Search for the cell housing the specified text and yield its [x, y] center coordinate. 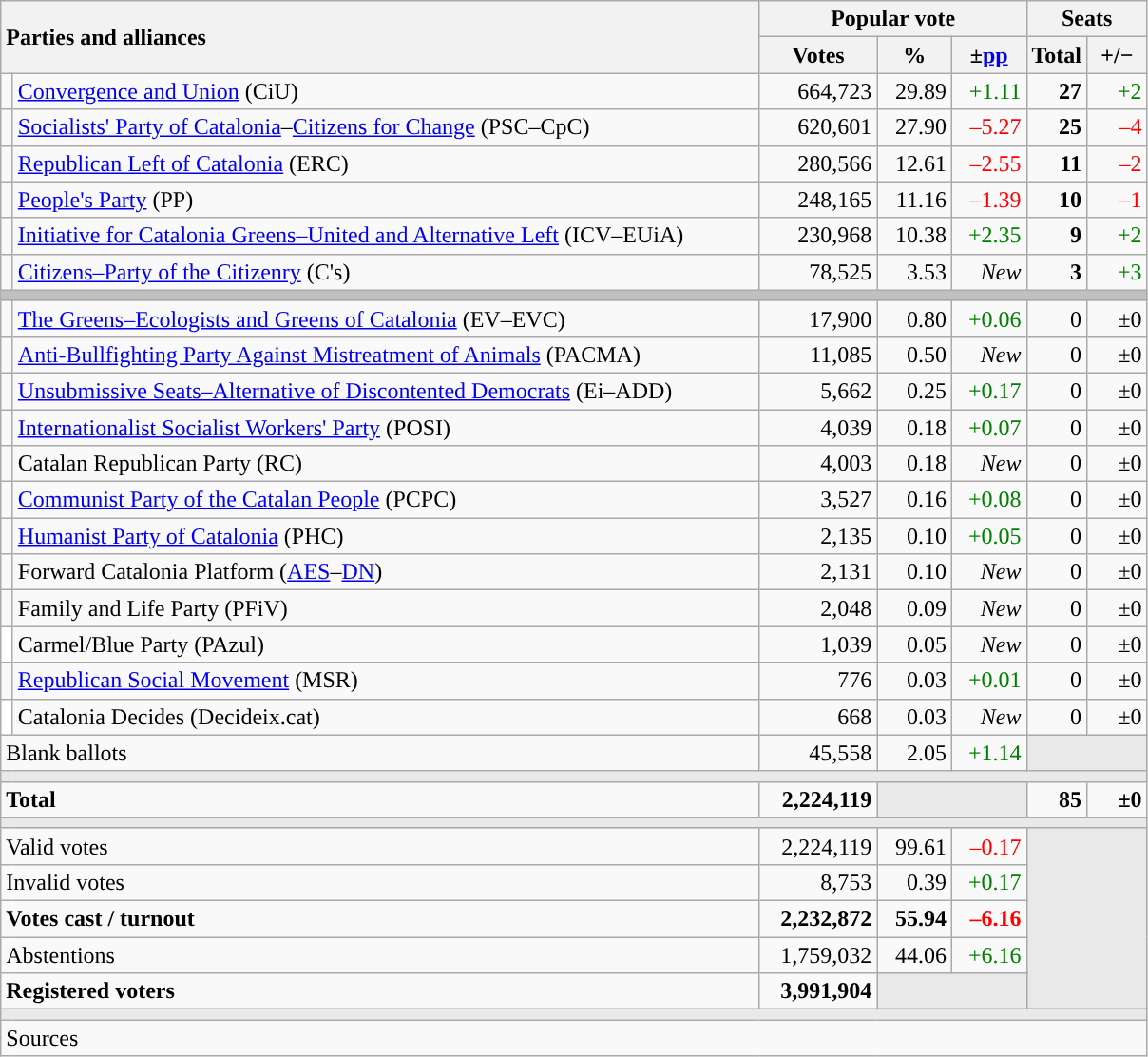
Internationalist Socialist Workers' Party (POSI) [386, 427]
12.61 [914, 163]
230,968 [818, 236]
0.39 [914, 882]
664,723 [818, 91]
Registered voters [380, 991]
280,566 [818, 163]
55.94 [914, 918]
44.06 [914, 955]
Convergence and Union (CiU) [386, 91]
Votes cast / turnout [380, 918]
3,991,904 [818, 991]
1,759,032 [818, 955]
10.38 [914, 236]
+0.07 [988, 427]
5,662 [818, 391]
4,003 [818, 464]
620,601 [818, 127]
248,165 [818, 200]
776 [818, 681]
Popular vote [893, 19]
0.25 [914, 391]
±pp [988, 55]
Communist Party of the Catalan People (PCPC) [386, 500]
Catalan Republican Party (RC) [386, 464]
+1.11 [988, 91]
3.53 [914, 272]
+0.01 [988, 681]
Forward Catalonia Platform (AES–DN) [386, 572]
+/− [1118, 55]
People's Party (PP) [386, 200]
668 [818, 717]
0.50 [914, 355]
0.09 [914, 608]
Republican Left of Catalonia (ERC) [386, 163]
+6.16 [988, 955]
2,135 [818, 536]
2,131 [818, 572]
45,558 [818, 753]
11.16 [914, 200]
+2.35 [988, 236]
85 [1057, 799]
0.05 [914, 644]
–1 [1118, 200]
–0.17 [988, 846]
27 [1057, 91]
99.61 [914, 846]
Seats [1087, 19]
2,232,872 [818, 918]
Unsubmissive Seats–Alternative of Discontented Democrats (Ei–ADD) [386, 391]
2,048 [818, 608]
–5.27 [988, 127]
11 [1057, 163]
–1.39 [988, 200]
Sources [574, 1038]
2.05 [914, 753]
Republican Social Movement (MSR) [386, 681]
17,900 [818, 318]
Family and Life Party (PFiV) [386, 608]
+0.05 [988, 536]
25 [1057, 127]
Carmel/Blue Party (PAzul) [386, 644]
9 [1057, 236]
% [914, 55]
Votes [818, 55]
Initiative for Catalonia Greens–United and Alternative Left (ICV–EUiA) [386, 236]
–6.16 [988, 918]
Invalid votes [380, 882]
–4 [1118, 127]
Parties and alliances [380, 37]
10 [1057, 200]
The Greens–Ecologists and Greens of Catalonia (EV–EVC) [386, 318]
Citizens–Party of the Citizenry (C's) [386, 272]
1,039 [818, 644]
Abstentions [380, 955]
–2.55 [988, 163]
Blank ballots [380, 753]
27.90 [914, 127]
4,039 [818, 427]
29.89 [914, 91]
8,753 [818, 882]
Socialists' Party of Catalonia–Citizens for Change (PSC–CpC) [386, 127]
11,085 [818, 355]
0.16 [914, 500]
Catalonia Decides (Decideix.cat) [386, 717]
3,527 [818, 500]
+0.08 [988, 500]
+1.14 [988, 753]
Anti-Bullfighting Party Against Mistreatment of Animals (PACMA) [386, 355]
–2 [1118, 163]
+0.06 [988, 318]
0.80 [914, 318]
+3 [1118, 272]
Valid votes [380, 846]
3 [1057, 272]
78,525 [818, 272]
Humanist Party of Catalonia (PHC) [386, 536]
